Output the (X, Y) coordinate of the center of the cell containing the given text.  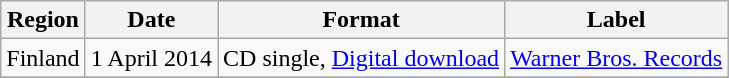
Format (362, 20)
Finland (43, 58)
Warner Bros. Records (616, 58)
Date (151, 20)
Region (43, 20)
1 April 2014 (151, 58)
Label (616, 20)
CD single, Digital download (362, 58)
